Scan for the cell matching the given text and deliver its [X, Y] coordinate at center. 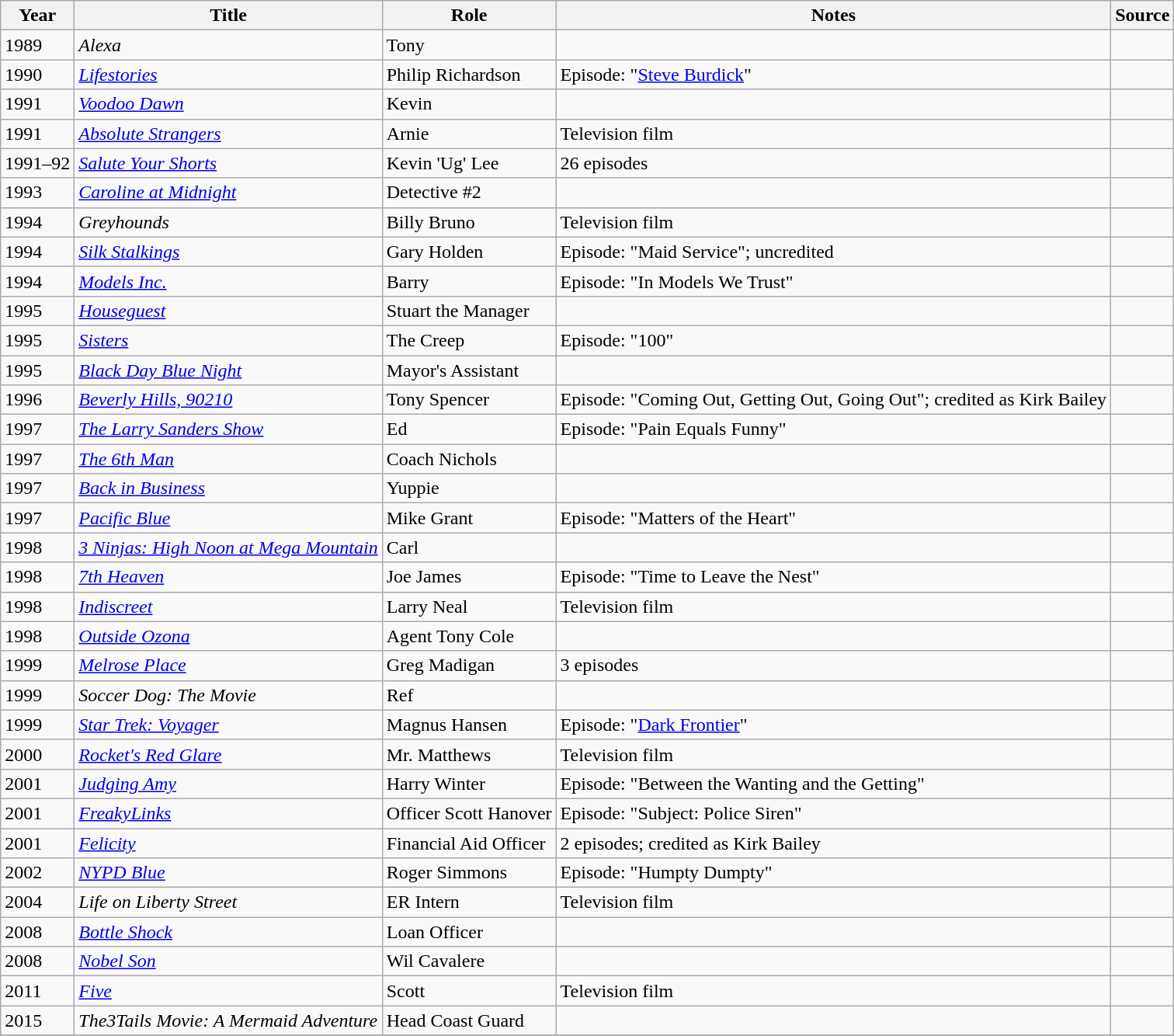
Notes [834, 16]
Kevin 'Ug' Lee [469, 163]
2004 [37, 902]
Voodoo Dawn [228, 104]
Indiscreet [228, 607]
Source [1143, 16]
Alexa [228, 45]
Nobel Son [228, 961]
Melrose Place [228, 666]
Billy Bruno [469, 222]
The 6th Man [228, 459]
Judging Amy [228, 784]
Episode: "Maid Service"; uncredited [834, 252]
7th Heaven [228, 577]
Larry Neal [469, 607]
2 episodes; credited as Kirk Bailey [834, 843]
2000 [37, 754]
Greyhounds [228, 222]
Joe James [469, 577]
The3Tails Movie: A Mermaid Adventure [228, 1020]
Kevin [469, 104]
Caroline at Midnight [228, 193]
Pacific Blue [228, 518]
Soccer Dog: The Movie [228, 695]
Head Coast Guard [469, 1020]
NYPD Blue [228, 873]
Models Inc. [228, 281]
Yuppie [469, 488]
1989 [37, 45]
The Creep [469, 340]
1991–92 [37, 163]
Mike Grant [469, 518]
Agent Tony Cole [469, 636]
1990 [37, 75]
Financial Aid Officer [469, 843]
Felicity [228, 843]
Stuart the Manager [469, 311]
Episode: "Matters of the Heart" [834, 518]
Harry Winter [469, 784]
Ed [469, 429]
Silk Stalkings [228, 252]
Mayor's Assistant [469, 370]
3 Ninjas: High Noon at Mega Mountain [228, 548]
Episode: "Humpty Dumpty" [834, 873]
1993 [37, 193]
1996 [37, 400]
Episode: "Time to Leave the Nest" [834, 577]
Sisters [228, 340]
FreakyLinks [228, 813]
Episode: "Pain Equals Funny" [834, 429]
Barry [469, 281]
Outside Ozona [228, 636]
Five [228, 991]
Arnie [469, 134]
26 episodes [834, 163]
Ref [469, 695]
Beverly Hills, 90210 [228, 400]
Loan Officer [469, 932]
Tony [469, 45]
Wil Cavalere [469, 961]
The Larry Sanders Show [228, 429]
Episode: "100" [834, 340]
Bottle Shock [228, 932]
Role [469, 16]
Officer Scott Hanover [469, 813]
Philip Richardson [469, 75]
Scott [469, 991]
Houseguest [228, 311]
Rocket's Red Glare [228, 754]
Mr. Matthews [469, 754]
Star Trek: Voyager [228, 725]
2015 [37, 1020]
3 episodes [834, 666]
Gary Holden [469, 252]
Episode: "Coming Out, Getting Out, Going Out"; credited as Kirk Bailey [834, 400]
Coach Nichols [469, 459]
Greg Madigan [469, 666]
Episode: "Between the Wanting and the Getting" [834, 784]
Episode: "Dark Frontier" [834, 725]
Year [37, 16]
Lifestories [228, 75]
Back in Business [228, 488]
2011 [37, 991]
2002 [37, 873]
Roger Simmons [469, 873]
Carl [469, 548]
Episode: "Subject: Police Siren" [834, 813]
Absolute Strangers [228, 134]
Magnus Hansen [469, 725]
Salute Your Shorts [228, 163]
Detective #2 [469, 193]
Tony Spencer [469, 400]
Life on Liberty Street [228, 902]
Black Day Blue Night [228, 370]
Episode: "Steve Burdick" [834, 75]
Episode: "In Models We Trust" [834, 281]
Title [228, 16]
ER Intern [469, 902]
